Find where the given text appears and provide that cell's center as [X, Y] coordinate. 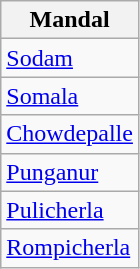
Pulicherla [70, 210]
Sodam [70, 58]
Punganur [70, 172]
Somala [70, 96]
Rompicherla [70, 248]
Mandal [70, 20]
Chowdepalle [70, 134]
